Pinpoint the cell where the given text exists, returning its (x, y) midpoint coordinate. 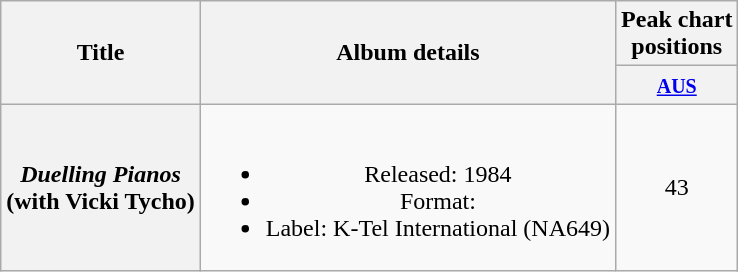
Title (101, 52)
Duelling Pianos (with Vicki Tycho) (101, 188)
Peak chartpositions (677, 34)
Released: 1984Format:Label: K-Tel International (NA649) (408, 188)
AUS (677, 85)
43 (677, 188)
Album details (408, 52)
